From the cell containing the given text, extract its center point as [x, y] coordinate. 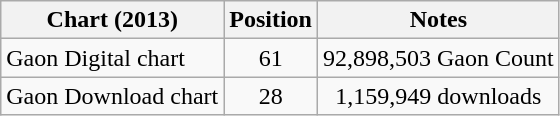
Gaon Digital chart [112, 58]
61 [271, 58]
Gaon Download chart [112, 96]
1,159,949 downloads [439, 96]
92,898,503 Gaon Count [439, 58]
Position [271, 20]
Chart (2013) [112, 20]
Notes [439, 20]
28 [271, 96]
